Output the (X, Y) coordinate of the center of the cell containing the given text.  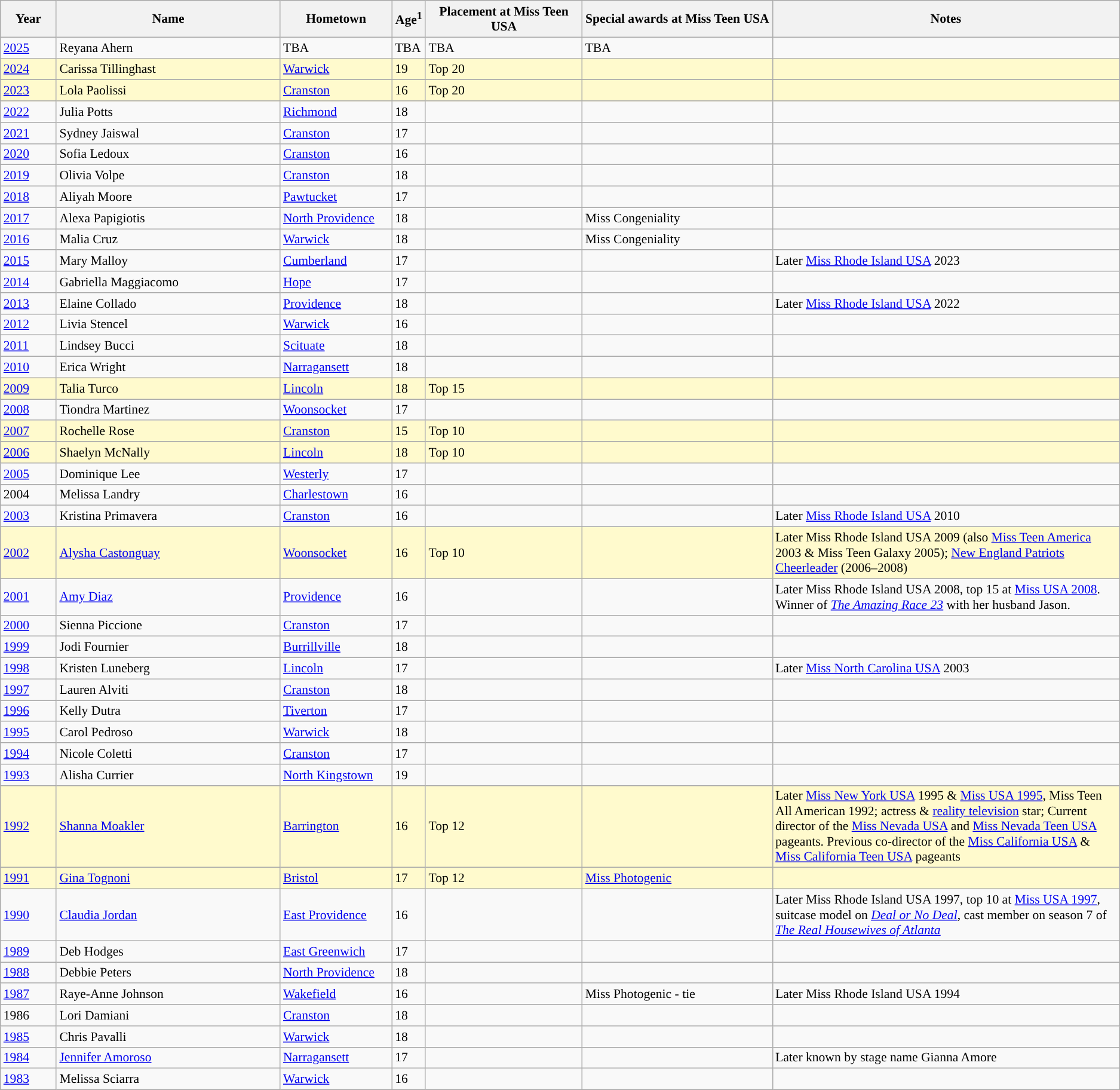
2020 (29, 154)
Westerly (336, 474)
Alexa Papigiotis (168, 218)
Lori Damiani (168, 1015)
2012 (29, 324)
1984 (29, 1058)
East Providence (336, 916)
2023 (29, 91)
North Kingstown (336, 775)
East Greenwich (336, 951)
Melissa Sciarra (168, 1079)
Gina Tognoni (168, 878)
Raye-Anne Johnson (168, 994)
Later Miss Rhode Island USA 2023 (946, 261)
Jennifer Amoroso (168, 1058)
Alisha Currier (168, 775)
Year (29, 19)
Nicole Coletti (168, 754)
Rochelle Rose (168, 431)
Later Miss Rhode Island USA 2009 (also Miss Teen America 2003 & Miss Teen Galaxy 2005); New England Patriots Cheerleader (2006–2008) (946, 553)
2011 (29, 346)
Later Miss North Carolina USA 2003 (946, 669)
2017 (29, 218)
Chris Pavalli (168, 1037)
Later known by stage name Gianna Amore (946, 1058)
2006 (29, 452)
Charlestown (336, 495)
Melissa Landry (168, 495)
1999 (29, 647)
Lindsey Bucci (168, 346)
1988 (29, 973)
Miss Photogenic (677, 878)
Age1 (409, 19)
1995 (29, 733)
Later Miss Rhode Island USA 1994 (946, 994)
1992 (29, 826)
Aliyah Moore (168, 197)
Sydney Jaiswal (168, 133)
2008 (29, 410)
1989 (29, 951)
Sienna Piccione (168, 626)
1991 (29, 878)
1983 (29, 1079)
1990 (29, 916)
Alysha Castonguay (168, 553)
Top 15 (504, 388)
2009 (29, 388)
Lola Paolissi (168, 91)
Hope (336, 282)
1997 (29, 690)
Shaelyn McNally (168, 452)
1998 (29, 669)
2002 (29, 553)
Lauren Alviti (168, 690)
2007 (29, 431)
2000 (29, 626)
Miss Photogenic - tie (677, 994)
Kelly Dutra (168, 711)
Deb Hodges (168, 951)
Later Miss Rhode Island USA 2008, top 15 at Miss USA 2008. Winner of The Amazing Race 23 with her husband Jason. (946, 596)
2015 (29, 261)
Mary Malloy (168, 261)
2001 (29, 596)
Julia Potts (168, 112)
1994 (29, 754)
Gabriella Maggiacomo (168, 282)
Burrillville (336, 647)
Placement at Miss Teen USA (504, 19)
Cumberland (336, 261)
Later Miss Rhode Island USA 2022 (946, 304)
Richmond (336, 112)
Carissa Tillinghast (168, 69)
Notes (946, 19)
Elaine Collado (168, 304)
Kristina Primavera (168, 516)
Scituate (336, 346)
Livia Stencel (168, 324)
Hometown (336, 19)
2016 (29, 240)
Barrington (336, 826)
2025 (29, 48)
2024 (29, 69)
Talia Turco (168, 388)
Claudia Jordan (168, 916)
2003 (29, 516)
Reyana Ahern (168, 48)
2005 (29, 474)
2018 (29, 197)
Special awards at Miss Teen USA (677, 19)
Carol Pedroso (168, 733)
Olivia Volpe (168, 176)
1985 (29, 1037)
Later Miss Rhode Island USA 2010 (946, 516)
Sofia Ledoux (168, 154)
Amy Diaz (168, 596)
Dominique Lee (168, 474)
2004 (29, 495)
Debbie Peters (168, 973)
Erica Wright (168, 368)
1986 (29, 1015)
2019 (29, 176)
Wakefield (336, 994)
2010 (29, 368)
2022 (29, 112)
Tiondra Martinez (168, 410)
1987 (29, 994)
15 (409, 431)
Name (168, 19)
Pawtucket (336, 197)
Kristen Luneberg (168, 669)
2014 (29, 282)
Tiverton (336, 711)
2013 (29, 304)
Shanna Moakler (168, 826)
Malia Cruz (168, 240)
2021 (29, 133)
Bristol (336, 878)
Jodi Fournier (168, 647)
1993 (29, 775)
1996 (29, 711)
